From the cell containing the given text, extract its center point as (X, Y) coordinate. 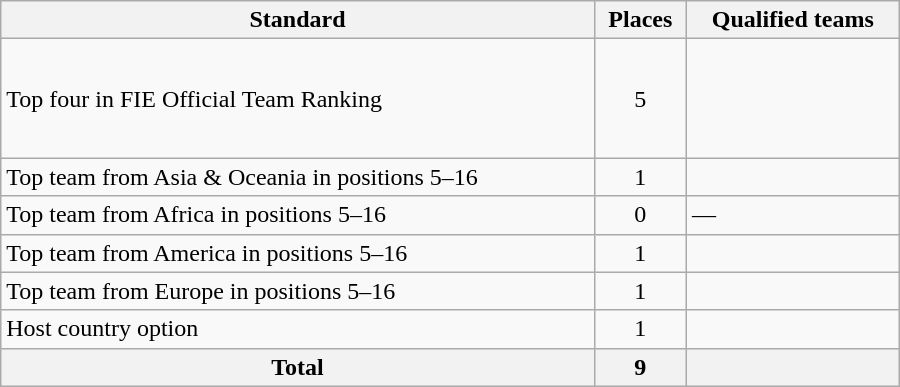
0 (640, 215)
— (792, 215)
Top team from Europe in positions 5–16 (298, 291)
5 (640, 98)
Total (298, 367)
Places (640, 20)
Top team from Asia & Oceania in positions 5–16 (298, 177)
Top four in FIE Official Team Ranking (298, 98)
Qualified teams (792, 20)
Standard (298, 20)
9 (640, 367)
Host country option (298, 329)
Top team from America in positions 5–16 (298, 253)
Top team from Africa in positions 5–16 (298, 215)
